Find where the given text appears and provide that cell's center as [X, Y] coordinate. 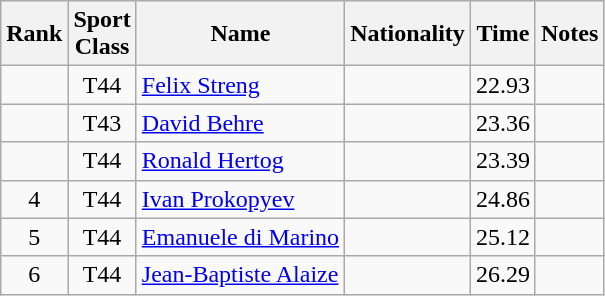
26.29 [502, 275]
SportClass [102, 34]
Nationality [408, 34]
6 [34, 275]
23.39 [502, 161]
5 [34, 237]
Rank [34, 34]
Jean-Baptiste Alaize [240, 275]
24.86 [502, 199]
4 [34, 199]
Name [240, 34]
Ronald Hertog [240, 161]
Emanuele di Marino [240, 237]
David Behre [240, 123]
23.36 [502, 123]
Notes [569, 34]
Felix Streng [240, 85]
Ivan Prokopyev [240, 199]
22.93 [502, 85]
25.12 [502, 237]
T43 [102, 123]
Time [502, 34]
